Return the (X, Y) coordinate for the center point of the cell that contains the specified text.  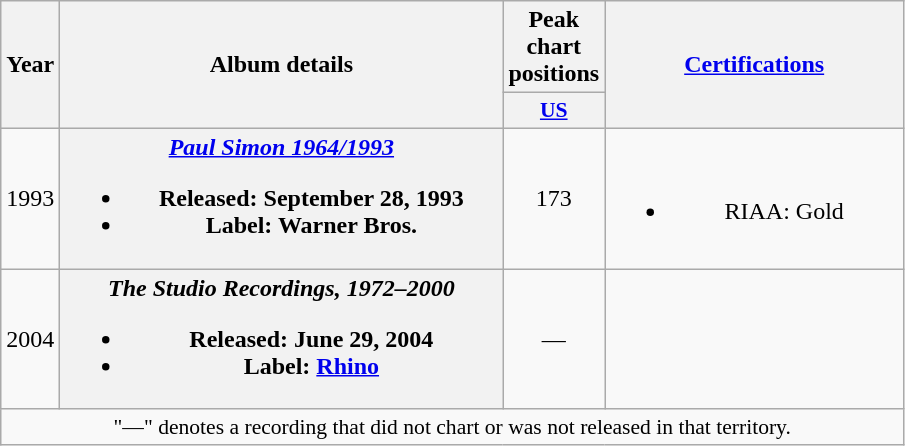
1993 (30, 198)
RIAA: Gold (754, 198)
US (554, 111)
2004 (30, 338)
— (554, 338)
173 (554, 198)
Paul Simon 1964/1993Released: September 28, 1993Label: Warner Bros. (282, 198)
The Studio Recordings, 1972–2000Released: June 29, 2004Label: Rhino (282, 338)
Peak chart positions (554, 47)
Certifications (754, 65)
"—" denotes a recording that did not chart or was not released in that territory. (452, 427)
Album details (282, 65)
Year (30, 65)
